Return (X, Y) of the center of cell containing provided text 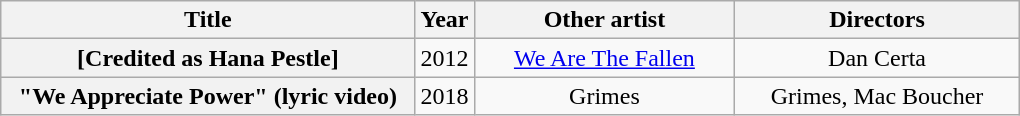
Directors (878, 20)
Grimes (604, 96)
Year (444, 20)
Grimes, Mac Boucher (878, 96)
[Credited as Hana Pestle] (208, 58)
Title (208, 20)
Dan Certa (878, 58)
2018 (444, 96)
2012 (444, 58)
We Are The Fallen (604, 58)
Other artist (604, 20)
"We Appreciate Power" (lyric video) (208, 96)
